Locate the cell with the specified text and output its (x, y) center coordinate. 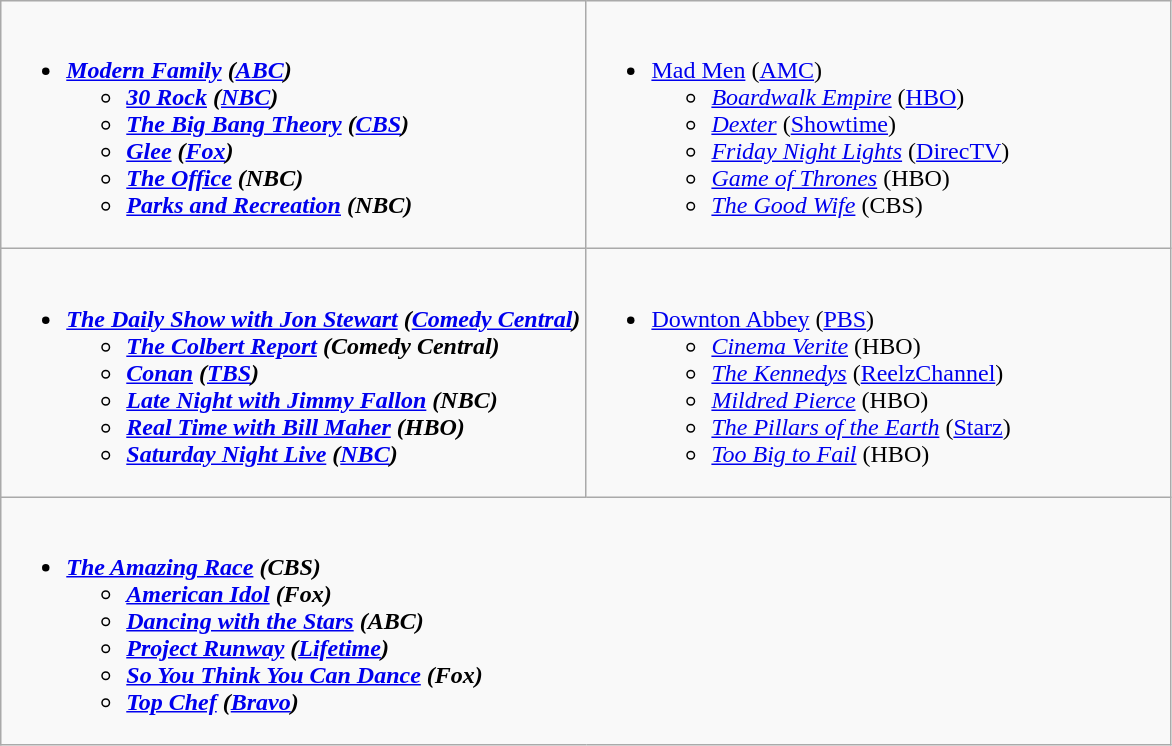
The Amazing Race (CBS)American Idol (Fox)Dancing with the Stars (ABC)Project Runway (Lifetime)So You Think You Can Dance (Fox)Top Chef (Bravo) (586, 621)
Modern Family (ABC)30 Rock (NBC)The Big Bang Theory (CBS)Glee (Fox)The Office (NBC)Parks and Recreation (NBC) (294, 125)
Downton Abbey (PBS)Cinema Verite (HBO)The Kennedys (ReelzChannel)Mildred Pierce (HBO)The Pillars of the Earth (Starz)Too Big to Fail (HBO) (878, 373)
Mad Men (AMC)Boardwalk Empire (HBO)Dexter (Showtime)Friday Night Lights (DirecTV)Game of Thrones (HBO)The Good Wife (CBS) (878, 125)
